Capture the cell that displays the provided text and extract its (x, y) central coordinate. 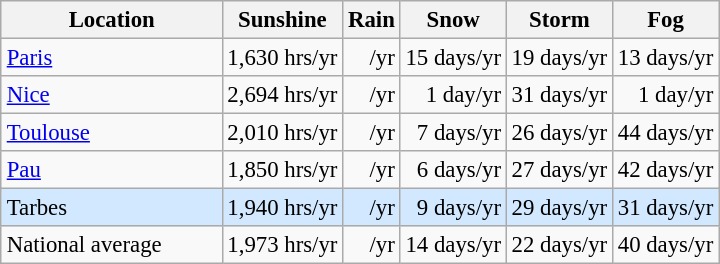
13 days/yr (665, 58)
Snow (453, 20)
Nice (112, 95)
1,940 hrs/yr (282, 208)
Pau (112, 170)
26 days/yr (559, 133)
1,630 hrs/yr (282, 58)
15 days/yr (453, 58)
44 days/yr (665, 133)
7 days/yr (453, 133)
Sunshine (282, 20)
Fog (665, 20)
Location (112, 20)
Toulouse (112, 133)
1,973 hrs/yr (282, 245)
2,694 hrs/yr (282, 95)
9 days/yr (453, 208)
Paris (112, 58)
2,010 hrs/yr (282, 133)
Storm (559, 20)
National average (112, 245)
19 days/yr (559, 58)
Rain (372, 20)
Tarbes (112, 208)
1,850 hrs/yr (282, 170)
27 days/yr (559, 170)
14 days/yr (453, 245)
6 days/yr (453, 170)
42 days/yr (665, 170)
22 days/yr (559, 245)
40 days/yr (665, 245)
29 days/yr (559, 208)
